Extract the (X, Y) coordinate from the center of the cell holding the provided text.  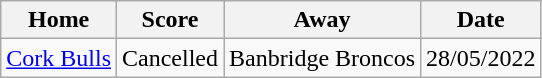
Score (170, 20)
Cork Bulls (59, 58)
Home (59, 20)
Away (322, 20)
Date (481, 20)
Banbridge Broncos (322, 58)
Cancelled (170, 58)
28/05/2022 (481, 58)
